Pinpoint the cell where the given text exists, returning its [x, y] midpoint coordinate. 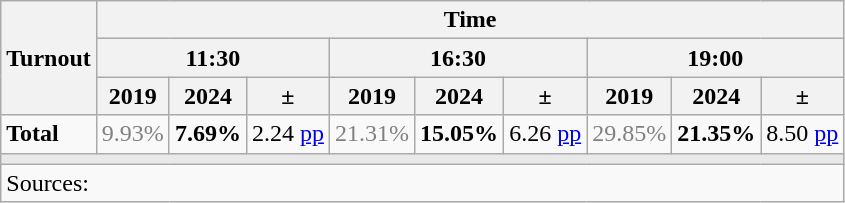
8.50 pp [802, 134]
16:30 [458, 58]
29.85% [630, 134]
11:30 [212, 58]
Time [470, 20]
Sources: [422, 183]
7.69% [208, 134]
2.24 pp [288, 134]
Turnout [49, 58]
19:00 [716, 58]
Total [49, 134]
21.31% [372, 134]
9.93% [132, 134]
6.26 pp [546, 134]
15.05% [460, 134]
21.35% [716, 134]
